Identify which cell holds the provided text, then report its (X, Y) central coordinate. 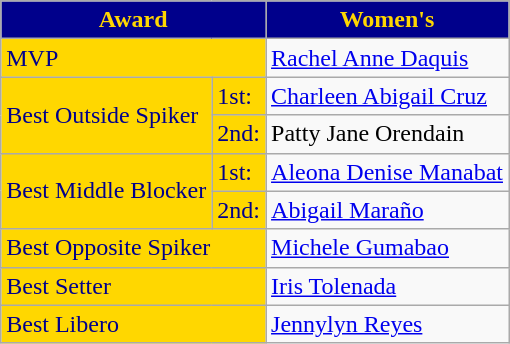
Award (134, 20)
Abigail Maraño (388, 210)
Best Libero (134, 324)
Aleona Denise Manabat (388, 172)
Rachel Anne Daquis (388, 58)
MVP (134, 58)
Patty Jane Orendain (388, 134)
Best Outside Spiker (106, 115)
Iris Tolenada (388, 286)
Best Setter (134, 286)
Charleen Abigail Cruz (388, 96)
Women's (388, 20)
Michele Gumabao (388, 248)
Jennylyn Reyes (388, 324)
Best Middle Blocker (106, 191)
Best Opposite Spiker (134, 248)
